Locate the cell with the specified text and output its [X, Y] center coordinate. 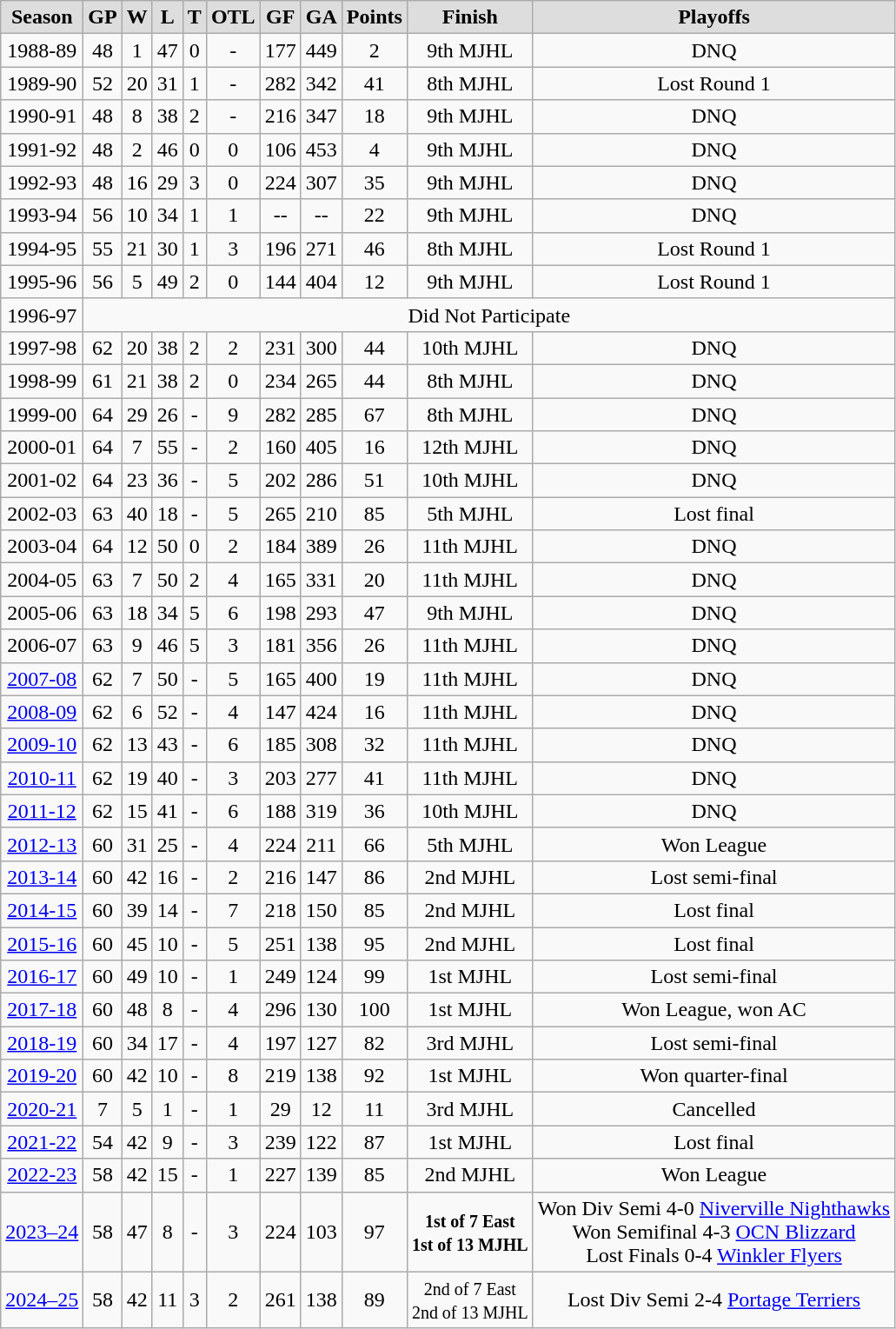
219 [280, 1076]
12th MJHL [469, 448]
234 [280, 381]
Cancelled [713, 1109]
2010-11 [42, 778]
139 [322, 1175]
2004-05 [42, 580]
210 [322, 514]
1990-91 [42, 116]
277 [322, 778]
17 [167, 1043]
203 [280, 778]
Season [42, 17]
1998-99 [42, 381]
1996-97 [42, 315]
2022-23 [42, 1175]
184 [280, 547]
1st of 7 East 1st of 13 MJHL [469, 1232]
2000-01 [42, 448]
54 [103, 1142]
32 [374, 745]
261 [280, 1300]
2018-19 [42, 1043]
1989-90 [42, 83]
331 [322, 580]
181 [280, 646]
1999-00 [42, 415]
404 [322, 282]
356 [322, 646]
249 [280, 977]
2008-09 [42, 712]
82 [374, 1043]
127 [322, 1043]
35 [374, 183]
43 [167, 745]
122 [322, 1142]
285 [322, 415]
1997-98 [42, 348]
66 [374, 844]
2016-17 [42, 977]
1994-95 [42, 249]
453 [322, 150]
GA [322, 17]
251 [280, 943]
271 [322, 249]
23 [137, 481]
124 [322, 977]
196 [280, 249]
99 [374, 977]
51 [374, 481]
Won Div Semi 4-0 Niverville NighthawksWon Semifinal 4-3 OCN BlizzardLost Finals 0-4 Winkler Flyers [713, 1232]
218 [280, 910]
45 [137, 943]
211 [322, 844]
Won League, won AC [713, 1010]
296 [280, 1010]
Lost Div Semi 2-4 Portage Terriers [713, 1300]
424 [322, 712]
95 [374, 943]
2009-10 [42, 745]
2011-12 [42, 811]
1993-94 [42, 216]
188 [280, 811]
106 [280, 150]
308 [322, 745]
1988-89 [42, 50]
1991-92 [42, 150]
2020-21 [42, 1109]
97 [374, 1232]
239 [280, 1142]
177 [280, 50]
30 [167, 249]
2006-07 [42, 646]
198 [280, 613]
GP [103, 17]
319 [322, 811]
2013-14 [42, 877]
13 [137, 745]
405 [322, 448]
144 [280, 282]
1992-93 [42, 183]
Did Not Participate [489, 315]
2019-20 [42, 1076]
400 [322, 679]
25 [167, 844]
100 [374, 1010]
2015-16 [42, 943]
300 [322, 348]
227 [280, 1175]
OTL [233, 17]
2001-02 [42, 481]
103 [322, 1232]
Points [374, 17]
2002-03 [42, 514]
2005-06 [42, 613]
347 [322, 116]
342 [322, 83]
286 [322, 481]
2014-15 [42, 910]
231 [280, 348]
22 [374, 216]
389 [322, 547]
86 [374, 877]
202 [280, 481]
92 [374, 1076]
185 [280, 745]
160 [280, 448]
GF [280, 17]
150 [322, 910]
T [195, 17]
2024–25 [42, 1300]
Finish [469, 17]
14 [167, 910]
89 [374, 1300]
67 [374, 415]
2023–24 [42, 1232]
2017-18 [42, 1010]
L [167, 17]
61 [103, 381]
130 [322, 1010]
39 [137, 910]
2021-22 [42, 1142]
197 [280, 1043]
1995-96 [42, 282]
307 [322, 183]
W [137, 17]
Playoffs [713, 17]
449 [322, 50]
2012-13 [42, 844]
2003-04 [42, 547]
293 [322, 613]
87 [374, 1142]
2007-08 [42, 679]
Won quarter-final [713, 1076]
2nd of 7 East 2nd of 13 MJHL [469, 1300]
